Search for the cell housing the specified text and yield its [x, y] center coordinate. 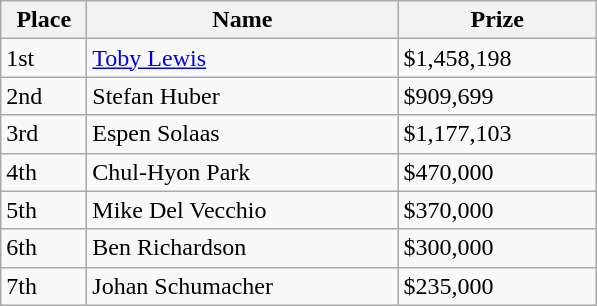
1st [44, 58]
Stefan Huber [242, 96]
$300,000 [498, 248]
Ben Richardson [242, 248]
Place [44, 20]
Name [242, 20]
$1,458,198 [498, 58]
Mike Del Vecchio [242, 210]
7th [44, 286]
Johan Schumacher [242, 286]
5th [44, 210]
Chul-Hyon Park [242, 172]
Espen Solaas [242, 134]
6th [44, 248]
2nd [44, 96]
4th [44, 172]
3rd [44, 134]
$1,177,103 [498, 134]
Prize [498, 20]
$235,000 [498, 286]
$370,000 [498, 210]
$470,000 [498, 172]
$909,699 [498, 96]
Toby Lewis [242, 58]
